From the cell containing the given text, extract its center point as [x, y] coordinate. 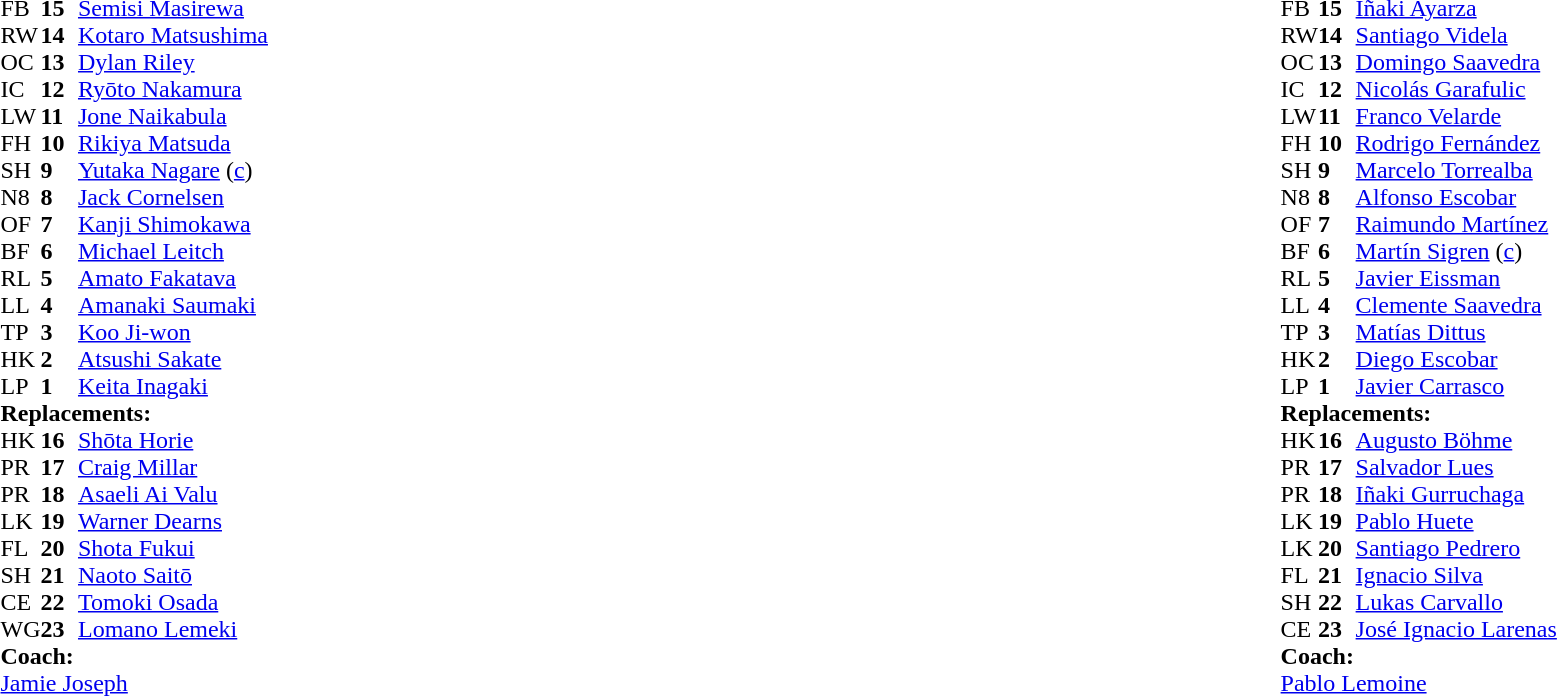
Lomano Lemeki [173, 630]
Amanaki Saumaki [173, 306]
Keita Inagaki [173, 386]
Salvador Lues [1456, 468]
Shōta Horie [173, 440]
Tomoki Osada [173, 602]
Lukas Carvallo [1456, 602]
Shota Fukui [173, 548]
Diego Escobar [1456, 360]
Javier Eissman [1456, 278]
Atsushi Sakate [173, 360]
Kanji Shimokawa [173, 224]
Jack Cornelsen [173, 198]
Clemente Saavedra [1456, 306]
Alfonso Escobar [1456, 198]
Ryōto Nakamura [173, 90]
Warner Dearns [173, 522]
Naoto Saitō [173, 576]
Dylan Riley [173, 62]
Santiago Pedrero [1456, 548]
Koo Ji-won [173, 332]
Domingo Saavedra [1456, 62]
Martín Sigren (c) [1456, 252]
Raimundo Martínez [1456, 224]
José Ignacio Larenas [1456, 630]
Marcelo Torrealba [1456, 170]
Asaeli Ai Valu [173, 494]
Franco Velarde [1456, 116]
Ignacio Silva [1456, 576]
Matías Dittus [1456, 332]
Michael Leitch [173, 252]
WG [20, 630]
Nicolás Garafulic [1456, 90]
Rodrigo Fernández [1456, 144]
Kotaro Matsushima [173, 36]
Pablo Huete [1456, 522]
Jone Naikabula [173, 116]
Augusto Böhme [1456, 440]
Amato Fakatava [173, 278]
Craig Millar [173, 468]
Iñaki Gurruchaga [1456, 494]
Javier Carrasco [1456, 386]
Rikiya Matsuda [173, 144]
Santiago Videla [1456, 36]
Yutaka Nagare (c) [173, 170]
